Pinpoint the cell where the given text exists, returning its (X, Y) midpoint coordinate. 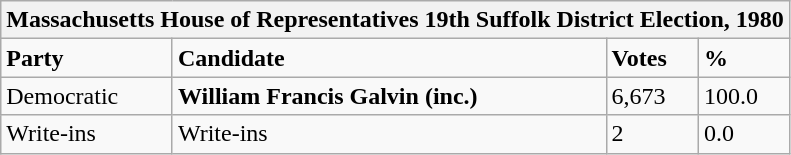
Candidate (389, 58)
2 (652, 134)
6,673 (652, 96)
% (744, 58)
0.0 (744, 134)
Votes (652, 58)
Massachusetts House of Representatives 19th Suffolk District Election, 1980 (396, 20)
100.0 (744, 96)
Party (87, 58)
William Francis Galvin (inc.) (389, 96)
Democratic (87, 96)
